Locate the cell with the specified text and output its (X, Y) center coordinate. 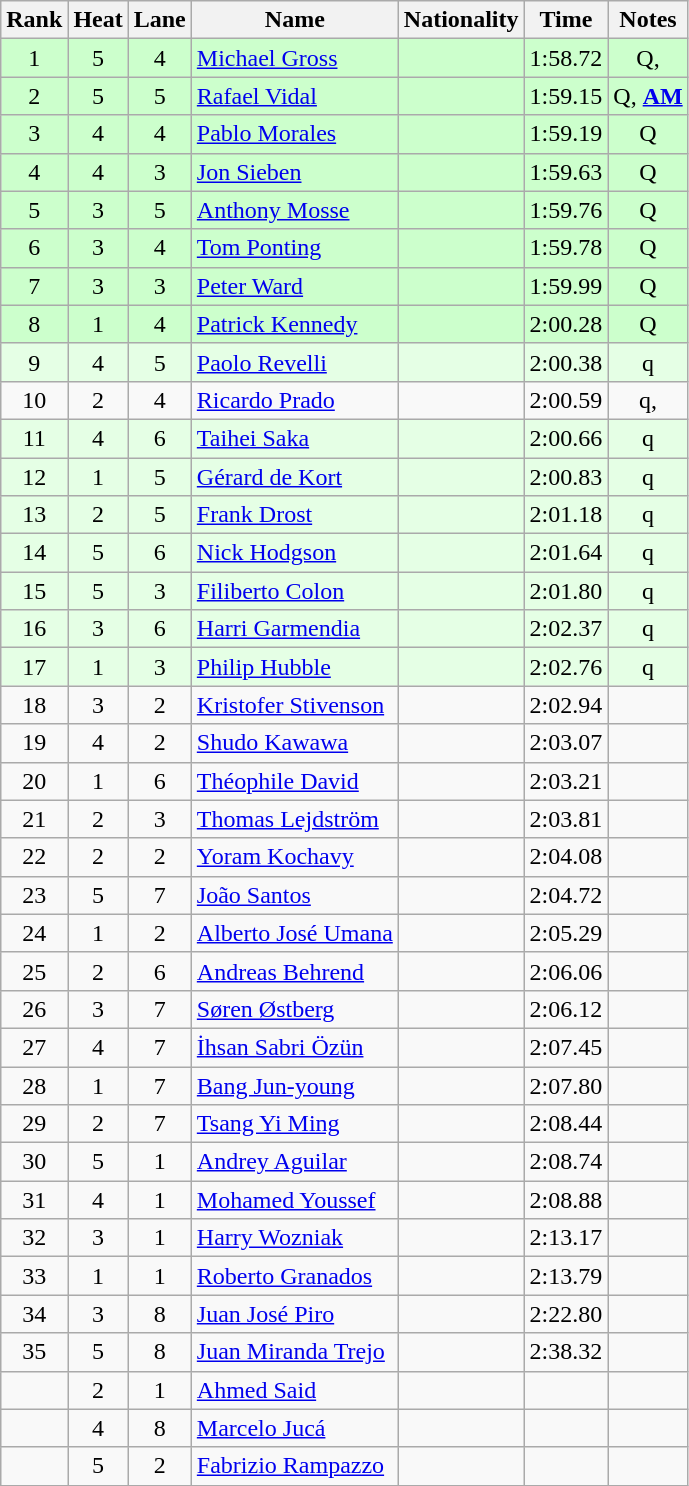
2:00.28 (566, 324)
Théophile David (294, 781)
Nationality (461, 20)
Rank (34, 20)
2:38.32 (566, 1352)
9 (34, 362)
1:59.78 (566, 248)
23 (34, 895)
Anthony Mosse (294, 210)
2:03.81 (566, 819)
15 (34, 591)
Mohamed Youssef (294, 1200)
Alberto José Umana (294, 933)
İhsan Sabri Özün (294, 1047)
2:06.06 (566, 971)
2:04.72 (566, 895)
1:59.19 (566, 134)
Andrey Aguilar (294, 1162)
Yoram Kochavy (294, 857)
35 (34, 1352)
22 (34, 857)
1:59.76 (566, 210)
2:01.64 (566, 553)
32 (34, 1238)
27 (34, 1047)
12 (34, 477)
Ahmed Said (294, 1390)
Tom Ponting (294, 248)
2:00.38 (566, 362)
Rafael Vidal (294, 96)
Andreas Behrend (294, 971)
2:01.80 (566, 591)
Nick Hodgson (294, 553)
14 (34, 553)
29 (34, 1124)
Philip Hubble (294, 667)
19 (34, 743)
2:03.07 (566, 743)
2:01.18 (566, 515)
1:59.99 (566, 286)
João Santos (294, 895)
1:59.15 (566, 96)
2:05.29 (566, 933)
11 (34, 438)
Juan José Piro (294, 1314)
2:07.45 (566, 1047)
Notes (648, 20)
17 (34, 667)
31 (34, 1200)
Patrick Kennedy (294, 324)
2:22.80 (566, 1314)
Gérard de Kort (294, 477)
Tsang Yi Ming (294, 1124)
Shudo Kawawa (294, 743)
Bang Jun-young (294, 1085)
2:03.21 (566, 781)
Thomas Lejdström (294, 819)
18 (34, 705)
2:00.83 (566, 477)
Kristofer Stivenson (294, 705)
Ricardo Prado (294, 400)
33 (34, 1276)
Filiberto Colon (294, 591)
Heat (98, 20)
24 (34, 933)
Harry Wozniak (294, 1238)
Frank Drost (294, 515)
Q, (648, 58)
2:08.88 (566, 1200)
Pablo Morales (294, 134)
2:07.80 (566, 1085)
Søren Østberg (294, 1009)
Name (294, 20)
28 (34, 1085)
Marcelo Jucá (294, 1428)
1:58.72 (566, 58)
2:08.74 (566, 1162)
20 (34, 781)
Taihei Saka (294, 438)
2:00.66 (566, 438)
Jon Sieben (294, 172)
2:13.79 (566, 1276)
1:59.63 (566, 172)
Time (566, 20)
34 (34, 1314)
2:06.12 (566, 1009)
21 (34, 819)
2:13.17 (566, 1238)
Lane (160, 20)
2:04.08 (566, 857)
2:02.76 (566, 667)
2:02.94 (566, 705)
16 (34, 629)
30 (34, 1162)
10 (34, 400)
2:02.37 (566, 629)
q, (648, 400)
2:00.59 (566, 400)
Roberto Granados (294, 1276)
13 (34, 515)
Juan Miranda Trejo (294, 1352)
25 (34, 971)
Michael Gross (294, 58)
Harri Garmendia (294, 629)
Peter Ward (294, 286)
26 (34, 1009)
Paolo Revelli (294, 362)
2:08.44 (566, 1124)
Q, AM (648, 96)
Fabrizio Rampazzo (294, 1466)
